Extract the (X, Y) coordinate from the center of the cell holding the provided text.  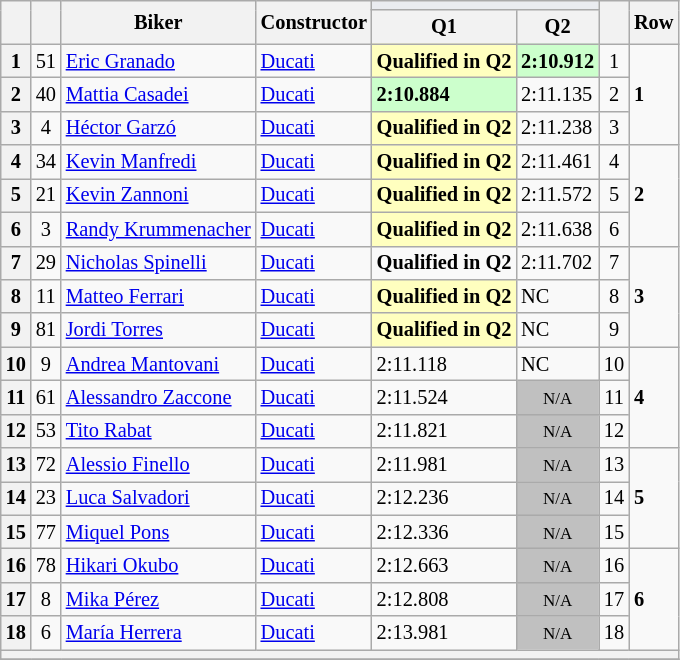
Q1 (444, 27)
Biker (158, 22)
2:11.981 (444, 465)
2:13.981 (444, 633)
21 (46, 195)
Hikari Okubo (158, 565)
2:11.821 (444, 431)
72 (46, 465)
Alessio Finello (158, 465)
Andrea Mantovani (158, 364)
Randy Krummenacher (158, 229)
23 (46, 498)
29 (46, 263)
2:11.572 (558, 195)
2:12.236 (444, 498)
2:12.336 (444, 532)
81 (46, 330)
Eric Granado (158, 61)
Tito Rabat (158, 431)
Miquel Pons (158, 532)
Héctor Garzó (158, 128)
34 (46, 162)
Constructor (314, 22)
2:11.118 (444, 364)
Jordi Torres (158, 330)
53 (46, 431)
Kevin Zannoni (158, 195)
Nicholas Spinelli (158, 263)
77 (46, 532)
Kevin Manfredi (158, 162)
Luca Salvadori (158, 498)
2:11.238 (558, 128)
2:11.135 (558, 94)
Matteo Ferrari (158, 296)
Alessandro Zaccone (158, 397)
2:11.461 (558, 162)
78 (46, 565)
María Herrera (158, 633)
2:10.912 (558, 61)
Q2 (558, 27)
2:11.638 (558, 229)
2:11.702 (558, 263)
Mattia Casadei (158, 94)
2:12.663 (444, 565)
40 (46, 94)
2:12.808 (444, 599)
2:10.884 (444, 94)
2:11.524 (444, 397)
Mika Pérez (158, 599)
Row (654, 22)
51 (46, 61)
61 (46, 397)
